Search for the cell housing the specified text and yield its (x, y) center coordinate. 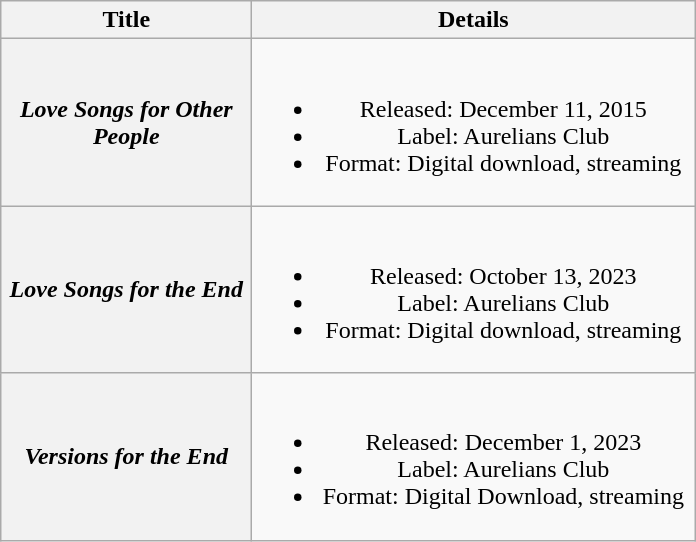
Released: December 1, 2023Label: Aurelians ClubFormat: Digital Download, streaming (474, 456)
Released: October 13, 2023Label: Aurelians ClubFormat: Digital download, streaming (474, 290)
Versions for the End (126, 456)
Love Songs for the End (126, 290)
Details (474, 20)
Released: December 11, 2015Label: Aurelians ClubFormat: Digital download, streaming (474, 122)
Title (126, 20)
Love Songs for Other People (126, 122)
